Scan for the cell matching the given text and deliver its [x, y] coordinate at center. 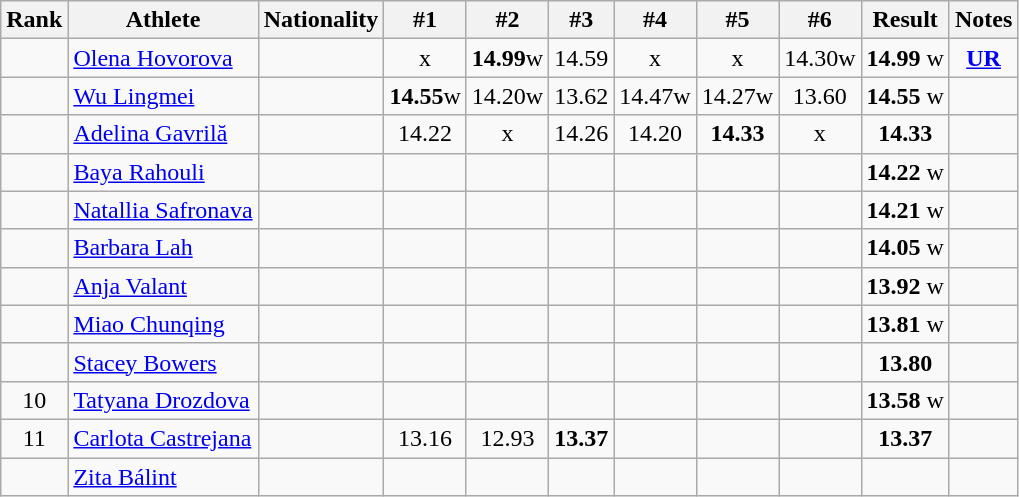
14.20w [507, 96]
13.92 w [905, 286]
10 [34, 400]
14.22 [425, 134]
#3 [582, 20]
#5 [737, 20]
Notes [983, 20]
Result [905, 20]
12.93 [507, 438]
Tatyana Drozdova [163, 400]
13.58 w [905, 400]
14.47w [655, 96]
14.27w [737, 96]
Wu Lingmei [163, 96]
13.16 [425, 438]
14.05 w [905, 248]
Natallia Safronava [163, 210]
14.30w [820, 58]
Baya Rahouli [163, 172]
14.21 w [905, 210]
14.59 [582, 58]
Anja Valant [163, 286]
Zita Bálint [163, 477]
13.80 [905, 362]
14.20 [655, 134]
Athlete [163, 20]
13.62 [582, 96]
13.81 w [905, 324]
14.26 [582, 134]
14.99w [507, 58]
#4 [655, 20]
Miao Chunqing [163, 324]
Adelina Gavrilă [163, 134]
Rank [34, 20]
#2 [507, 20]
14.55w [425, 96]
Carlota Castrejana [163, 438]
14.99 w [905, 58]
Nationality [321, 20]
#6 [820, 20]
14.22 w [905, 172]
Stacey Bowers [163, 362]
Barbara Lah [163, 248]
13.60 [820, 96]
11 [34, 438]
UR [983, 58]
#1 [425, 20]
14.55 w [905, 96]
Olena Hovorova [163, 58]
